Locate the cell with the specified text and output its (X, Y) center coordinate. 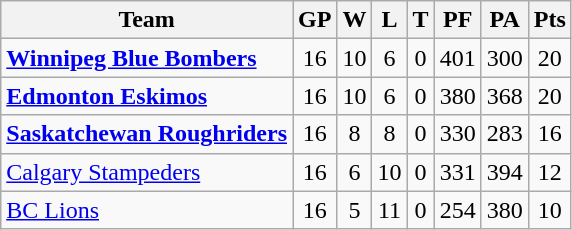
394 (504, 172)
Calgary Stampeders (147, 172)
Winnipeg Blue Bombers (147, 58)
330 (458, 134)
12 (550, 172)
Pts (550, 20)
300 (504, 58)
L (390, 20)
5 (354, 210)
401 (458, 58)
283 (504, 134)
BC Lions (147, 210)
331 (458, 172)
PF (458, 20)
11 (390, 210)
254 (458, 210)
368 (504, 96)
Team (147, 20)
T (420, 20)
Saskatchewan Roughriders (147, 134)
Edmonton Eskimos (147, 96)
PA (504, 20)
GP (315, 20)
W (354, 20)
